From the cell containing the given text, extract its center point as (X, Y) coordinate. 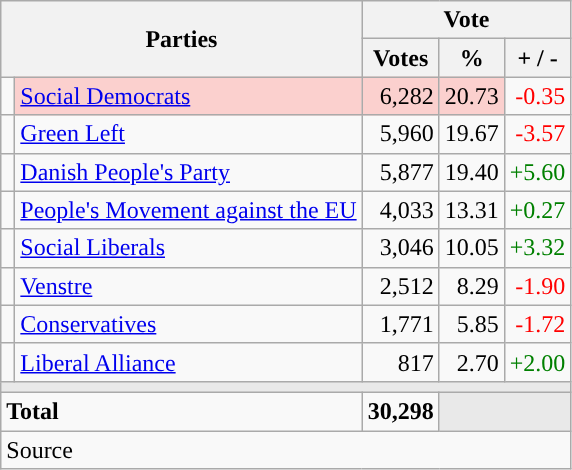
Votes (400, 58)
Source (286, 449)
1,771 (400, 324)
5,877 (400, 172)
% (472, 58)
Liberal Alliance (188, 362)
Green Left (188, 134)
Vote (466, 20)
Total (182, 411)
3,046 (400, 248)
+0.27 (538, 210)
4,033 (400, 210)
2.70 (472, 362)
30,298 (400, 411)
8.29 (472, 286)
+2.00 (538, 362)
10.05 (472, 248)
Parties (182, 39)
5.85 (472, 324)
Venstre (188, 286)
-0.35 (538, 96)
5,960 (400, 134)
Social Democrats (188, 96)
19.67 (472, 134)
People's Movement against the EU (188, 210)
Social Liberals (188, 248)
19.40 (472, 172)
-3.57 (538, 134)
2,512 (400, 286)
Conservatives (188, 324)
20.73 (472, 96)
Danish People's Party (188, 172)
-1.72 (538, 324)
+ / - (538, 58)
-1.90 (538, 286)
6,282 (400, 96)
+5.60 (538, 172)
+3.32 (538, 248)
13.31 (472, 210)
817 (400, 362)
